Find where the given text appears and provide that cell's center as (x, y) coordinate. 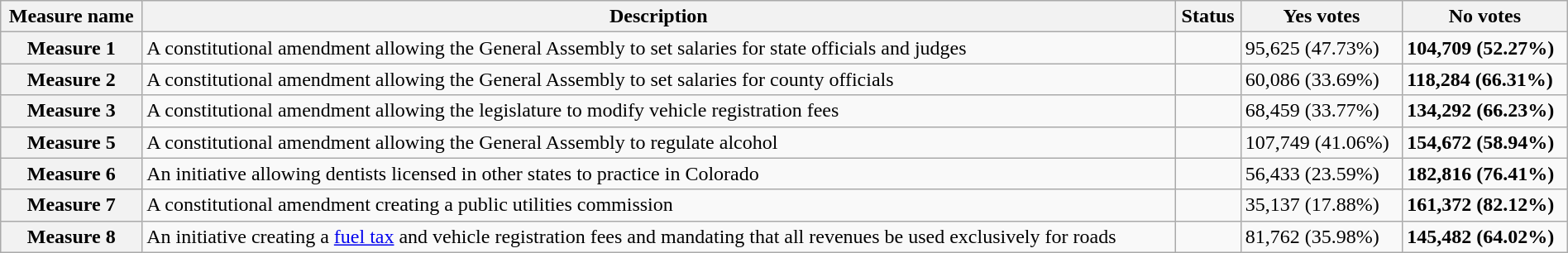
Measure 7 (71, 205)
A constitutional amendment allowing the legislature to modify vehicle registration fees (658, 111)
A constitutional amendment allowing the General Assembly to set salaries for state officials and judges (658, 48)
154,672 (58.94%) (1485, 142)
161,372 (82.12%) (1485, 205)
118,284 (66.31%) (1485, 79)
Measure 1 (71, 48)
Description (658, 17)
Measure 3 (71, 111)
104,709 (52.27%) (1485, 48)
A constitutional amendment creating a public utilities commission (658, 205)
95,625 (47.73%) (1322, 48)
Measure name (71, 17)
145,482 (64.02%) (1485, 236)
Measure 8 (71, 236)
A constitutional amendment allowing the General Assembly to regulate alcohol (658, 142)
An initiative creating a fuel tax and vehicle registration fees and mandating that all revenues be used exclusively for roads (658, 236)
Status (1207, 17)
Measure 5 (71, 142)
No votes (1485, 17)
An initiative allowing dentists licensed in other states to practice in Colorado (658, 174)
60,086 (33.69%) (1322, 79)
68,459 (33.77%) (1322, 111)
107,749 (41.06%) (1322, 142)
182,816 (76.41%) (1485, 174)
A constitutional amendment allowing the General Assembly to set salaries for county officials (658, 79)
134,292 (66.23%) (1485, 111)
56,433 (23.59%) (1322, 174)
Yes votes (1322, 17)
81,762 (35.98%) (1322, 236)
Measure 6 (71, 174)
35,137 (17.88%) (1322, 205)
Measure 2 (71, 79)
